Determine the (x, y) coordinate at the center of the cell enclosing the given text.  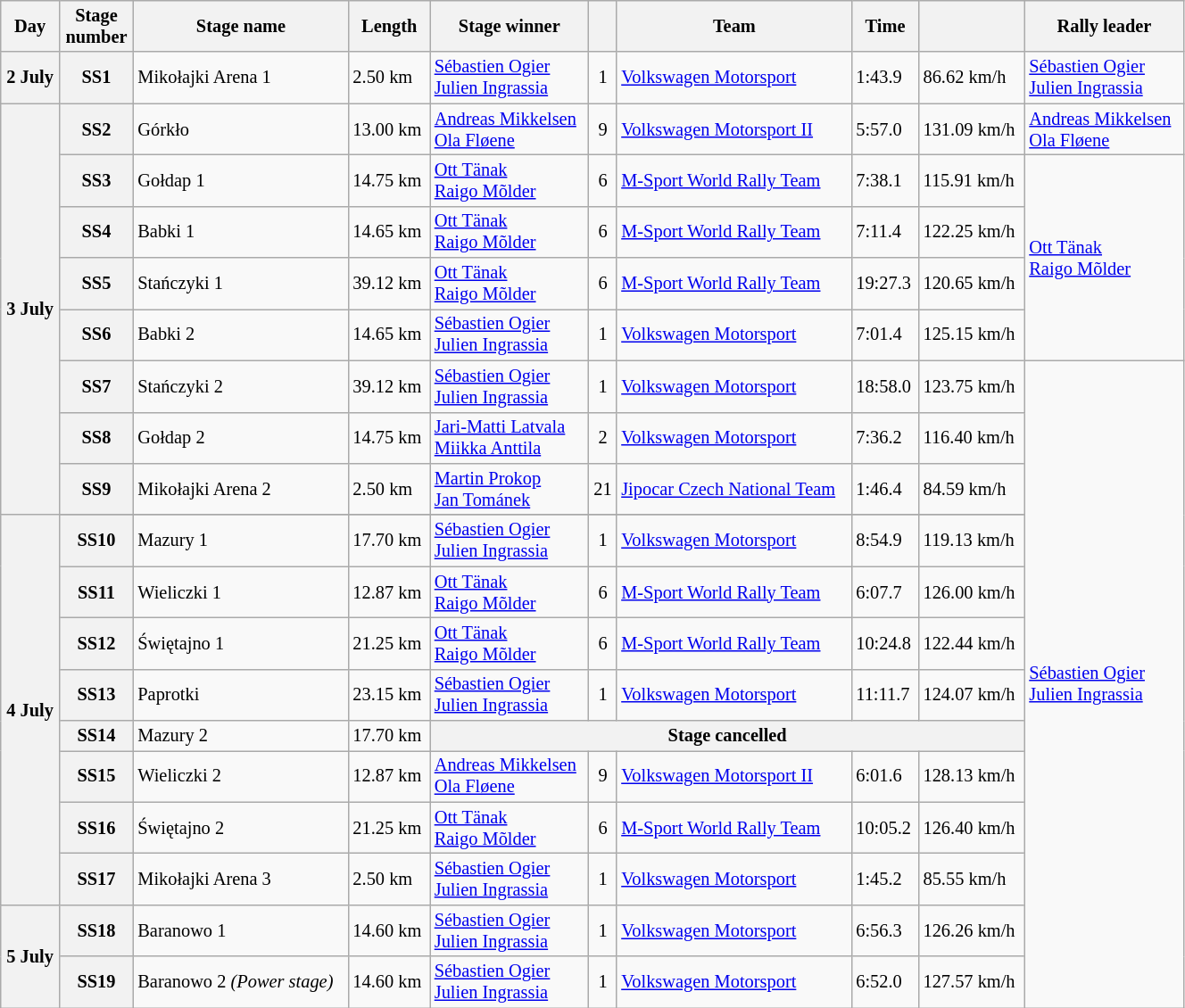
Babki 1 (241, 232)
126.00 km/h (973, 592)
SS3 (96, 180)
124.07 km/h (973, 695)
127.57 km/h (973, 982)
13.00 km (389, 129)
2 July (30, 78)
SS9 (96, 489)
10:24.8 (885, 643)
84.59 km/h (973, 489)
1:46.4 (885, 489)
Mikołajki Arena 3 (241, 879)
Jipocar Czech National Team (733, 489)
Stage cancelled (728, 736)
SS1 (96, 78)
Baranowo 1 (241, 930)
122.25 km/h (973, 232)
1:45.2 (885, 879)
Time (885, 26)
2 (603, 438)
Stagenumber (96, 26)
6:07.7 (885, 592)
SS14 (96, 736)
8:54.9 (885, 541)
Jari-Matti Latvala Miikka Anttila (510, 438)
6:01.6 (885, 776)
19:27.3 (885, 284)
86.62 km/h (973, 78)
116.40 km/h (973, 438)
Gołdap 1 (241, 180)
Mikołajki Arena 2 (241, 489)
125.15 km/h (973, 335)
Stańczyki 2 (241, 386)
4 July (30, 710)
128.13 km/h (973, 776)
SS15 (96, 776)
7:38.1 (885, 180)
Stańczyki 1 (241, 284)
SS13 (96, 695)
Wieliczki 2 (241, 776)
120.65 km/h (973, 284)
3 July (30, 309)
7:11.4 (885, 232)
1:43.9 (885, 78)
131.09 km/h (973, 129)
Stage winner (510, 26)
SS2 (96, 129)
Baranowo 2 (Power stage) (241, 982)
11:11.7 (885, 695)
SS19 (96, 982)
Gołdap 2 (241, 438)
Paprotki (241, 695)
Team (733, 26)
Martin Prokop Jan Tománek (510, 489)
5:57.0 (885, 129)
SS6 (96, 335)
21 (603, 489)
SS16 (96, 828)
7:36.2 (885, 438)
Świętajno 1 (241, 643)
Mazury 1 (241, 541)
SS7 (96, 386)
7:01.4 (885, 335)
Wieliczki 1 (241, 592)
Stage name (241, 26)
10:05.2 (885, 828)
119.13 km/h (973, 541)
Length (389, 26)
18:58.0 (885, 386)
115.91 km/h (973, 180)
Świętajno 2 (241, 828)
SS17 (96, 879)
Mazury 2 (241, 736)
Rally leader (1104, 26)
Babki 2 (241, 335)
SS11 (96, 592)
23.15 km (389, 695)
126.40 km/h (973, 828)
SS5 (96, 284)
123.75 km/h (973, 386)
122.44 km/h (973, 643)
126.26 km/h (973, 930)
Day (30, 26)
6:52.0 (885, 982)
5 July (30, 956)
SS12 (96, 643)
Górkło (241, 129)
SS8 (96, 438)
SS10 (96, 541)
85.55 km/h (973, 879)
6:56.3 (885, 930)
Mikołajki Arena 1 (241, 78)
SS4 (96, 232)
SS18 (96, 930)
